Capture the cell that displays the provided text and extract its (x, y) central coordinate. 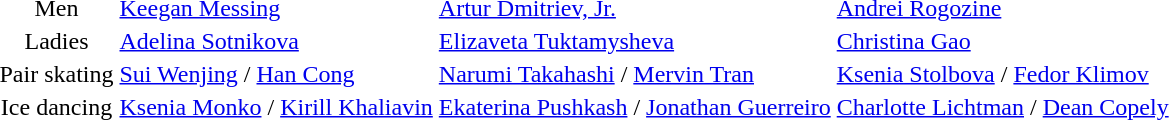
Sui Wenjing / Han Cong (276, 74)
Elizaveta Tuktamysheva (634, 41)
Adelina Sotnikova (276, 41)
Narumi Takahashi / Mervin Tran (634, 74)
